Pinpoint the cell where the given text exists, returning its [x, y] midpoint coordinate. 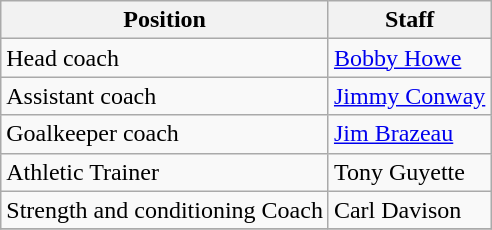
Jimmy Conway [409, 96]
Position [165, 20]
Head coach [165, 58]
Carl Davison [409, 210]
Assistant coach [165, 96]
Tony Guyette [409, 172]
Staff [409, 20]
Bobby Howe [409, 58]
Strength and conditioning Coach [165, 210]
Goalkeeper coach [165, 134]
Athletic Trainer [165, 172]
Jim Brazeau [409, 134]
